Output the (X, Y) coordinate of the center of the cell containing the given text.  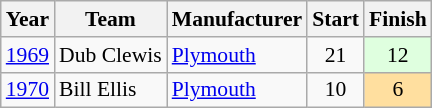
21 (336, 55)
Start (336, 19)
6 (398, 90)
Bill Ellis (110, 90)
Manufacturer (237, 19)
Year (28, 19)
Dub Clewis (110, 55)
Team (110, 19)
12 (398, 55)
Finish (398, 19)
1970 (28, 90)
10 (336, 90)
1969 (28, 55)
